Scan for the cell matching the given text and deliver its [X, Y] coordinate at center. 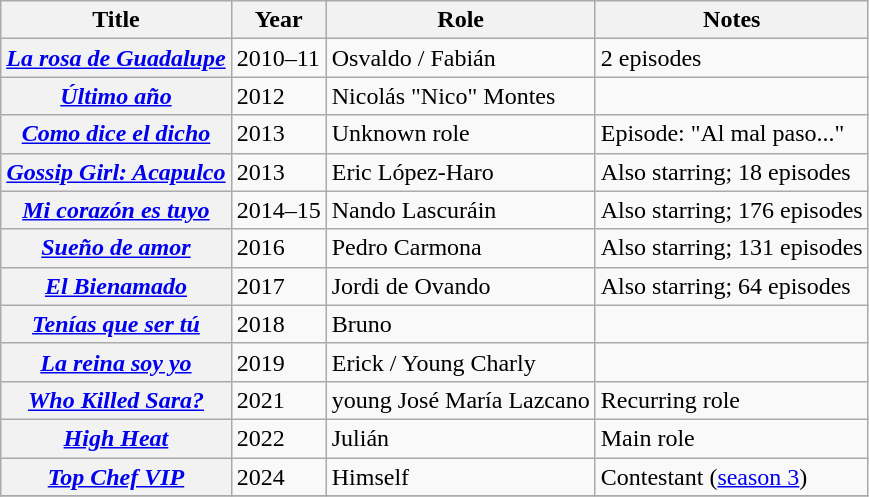
Year [278, 20]
Who Killed Sara? [116, 400]
2019 [278, 362]
Also starring; 18 episodes [732, 172]
La rosa de Guadalupe [116, 58]
Nicolás "Nico" Montes [460, 96]
El Bienamado [116, 286]
young José María Lazcano [460, 400]
2010–11 [278, 58]
La reina soy yo [116, 362]
2014–15 [278, 210]
2018 [278, 324]
Sueño de amor [116, 248]
2 episodes [732, 58]
Unknown role [460, 134]
Julián [460, 438]
Jordi de Ovando [460, 286]
Role [460, 20]
Main role [732, 438]
2022 [278, 438]
2016 [278, 248]
Contestant (season 3) [732, 477]
Gossip Girl: Acapulco [116, 172]
Also starring; 64 episodes [732, 286]
Como dice el dicho [116, 134]
Osvaldo / Fabián [460, 58]
Eric López-Haro [460, 172]
Tenías que ser tú [116, 324]
Also starring; 131 episodes [732, 248]
Recurring role [732, 400]
Pedro Carmona [460, 248]
Mi corazón es tuyo [116, 210]
2021 [278, 400]
High Heat [116, 438]
Top Chef VIP [116, 477]
Himself [460, 477]
Nando Lascuráin [460, 210]
Bruno [460, 324]
2024 [278, 477]
Also starring; 176 episodes [732, 210]
Erick / Young Charly [460, 362]
Último año [116, 96]
Notes [732, 20]
Title [116, 20]
2017 [278, 286]
Episode: "Al mal paso..." [732, 134]
2012 [278, 96]
